Provide the (X, Y) coordinate of the cell's center where the given text is located.  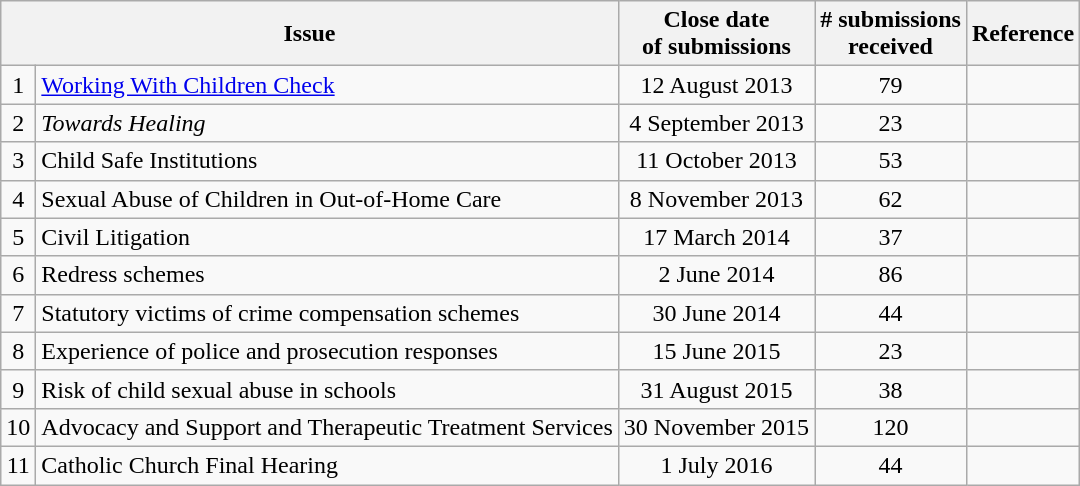
11 (18, 465)
Redress schemes (327, 275)
30 November 2015 (716, 427)
Civil Litigation (327, 237)
4 (18, 199)
8 (18, 351)
4 September 2013 (716, 123)
8 November 2013 (716, 199)
10 (18, 427)
62 (891, 199)
2 (18, 123)
Child Safe Institutions (327, 161)
120 (891, 427)
Issue (310, 34)
2 June 2014 (716, 275)
# submissionsreceived (891, 34)
6 (18, 275)
11 October 2013 (716, 161)
12 August 2013 (716, 85)
Experience of police and prosecution responses (327, 351)
Sexual Abuse of Children in Out-of-Home Care (327, 199)
1 (18, 85)
Towards Healing (327, 123)
Close dateof submissions (716, 34)
Catholic Church Final Hearing (327, 465)
9 (18, 389)
7 (18, 313)
Risk of child sexual abuse in schools (327, 389)
31 August 2015 (716, 389)
86 (891, 275)
37 (891, 237)
79 (891, 85)
38 (891, 389)
Advocacy and Support and Therapeutic Treatment Services (327, 427)
5 (18, 237)
1 July 2016 (716, 465)
30 June 2014 (716, 313)
Statutory victims of crime compensation schemes (327, 313)
Reference (1022, 34)
Working With Children Check (327, 85)
53 (891, 161)
17 March 2014 (716, 237)
3 (18, 161)
15 June 2015 (716, 351)
